Locate the cell with the specified text and output its [X, Y] center coordinate. 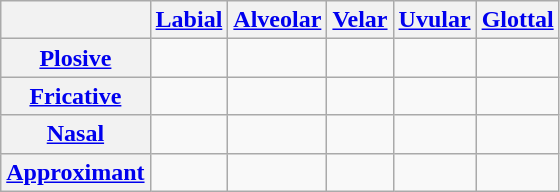
Glottal [518, 20]
Velar [360, 20]
Labial [189, 20]
Uvular [434, 20]
Plosive [76, 58]
Fricative [76, 96]
Approximant [76, 172]
Nasal [76, 134]
Alveolar [278, 20]
